For the text-containing cell, return its midpoint in [x, y] coordinate format. 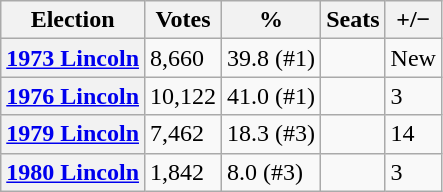
Seats [353, 20]
18.3 (#3) [272, 134]
1976 Lincoln [73, 96]
+/− [413, 20]
8.0 (#3) [272, 172]
41.0 (#1) [272, 96]
8,660 [184, 58]
% [272, 20]
39.8 (#1) [272, 58]
1,842 [184, 172]
1980 Lincoln [73, 172]
Votes [184, 20]
New [413, 58]
1973 Lincoln [73, 58]
14 [413, 134]
1979 Lincoln [73, 134]
7,462 [184, 134]
Election [73, 20]
10,122 [184, 96]
